Provide the [x, y] coordinate of the cell's center where the given text is located.  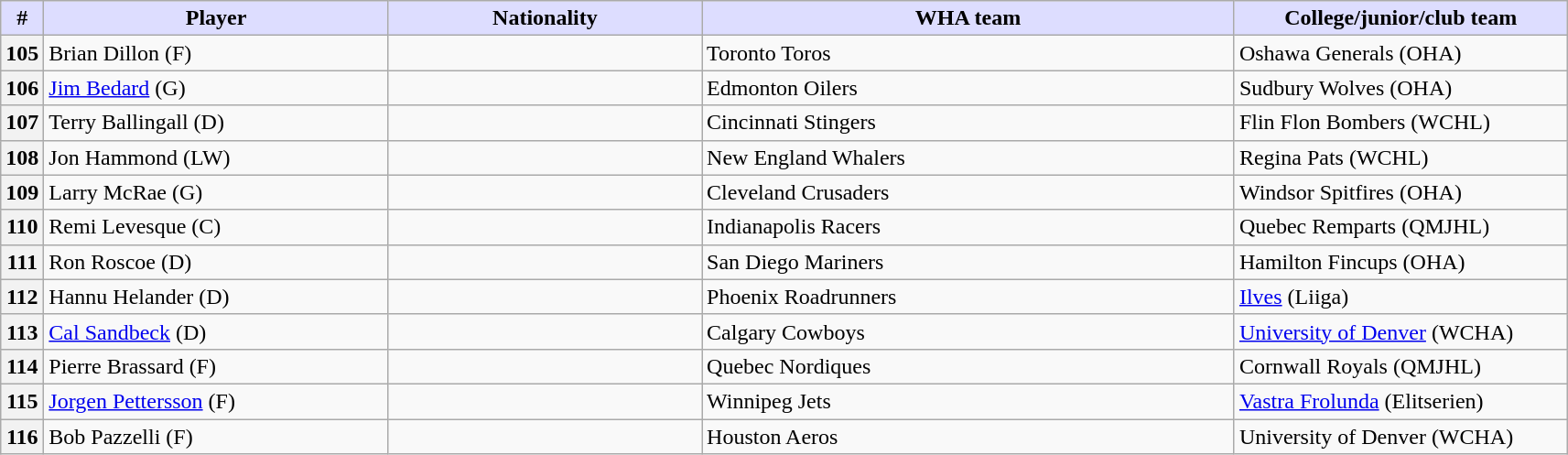
Pierre Brassard (F) [216, 366]
Jim Bedard (G) [216, 88]
Sudbury Wolves (OHA) [1400, 88]
Cornwall Royals (QMJHL) [1400, 366]
Bob Pazzelli (F) [216, 437]
109 [22, 192]
Flin Flon Bombers (WCHL) [1400, 123]
Indianapolis Racers [968, 227]
115 [22, 401]
Houston Aeros [968, 437]
Vastra Frolunda (Elitserien) [1400, 401]
Cincinnati Stingers [968, 123]
110 [22, 227]
Calgary Cowboys [968, 331]
Jorgen Pettersson (F) [216, 401]
Winnipeg Jets [968, 401]
113 [22, 331]
Windsor Spitfires (OHA) [1400, 192]
Phoenix Roadrunners [968, 297]
Cal Sandbeck (D) [216, 331]
105 [22, 53]
106 [22, 88]
Brian Dillon (F) [216, 53]
Ilves (Liiga) [1400, 297]
112 [22, 297]
Toronto Toros [968, 53]
# [22, 18]
114 [22, 366]
Hannu Helander (D) [216, 297]
107 [22, 123]
Larry McRae (G) [216, 192]
Regina Pats (WCHL) [1400, 157]
Terry Ballingall (D) [216, 123]
Cleveland Crusaders [968, 192]
Remi Levesque (C) [216, 227]
Nationality [545, 18]
Quebec Remparts (QMJHL) [1400, 227]
Edmonton Oilers [968, 88]
Ron Roscoe (D) [216, 262]
111 [22, 262]
College/junior/club team [1400, 18]
116 [22, 437]
WHA team [968, 18]
Hamilton Fincups (OHA) [1400, 262]
108 [22, 157]
Jon Hammond (LW) [216, 157]
Player [216, 18]
Quebec Nordiques [968, 366]
San Diego Mariners [968, 262]
Oshawa Generals (OHA) [1400, 53]
New England Whalers [968, 157]
